Detect which cell encompasses the target text, then output its (X, Y) center coordinate. 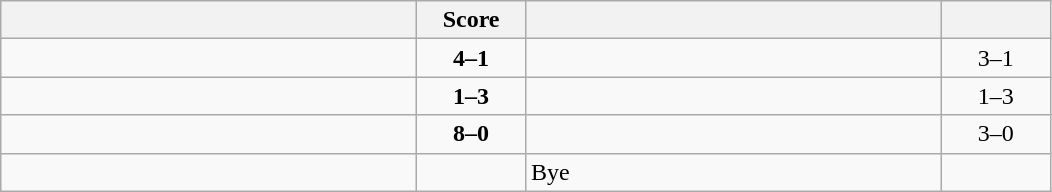
Bye (733, 172)
Score (472, 20)
3–0 (996, 134)
3–1 (996, 58)
4–1 (472, 58)
8–0 (472, 134)
